Scan for the cell matching the given text and deliver its [X, Y] coordinate at center. 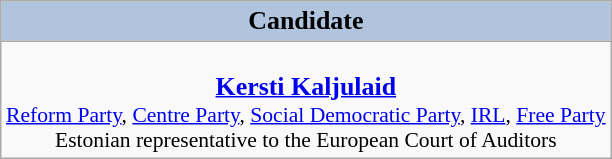
Kersti KaljulaidReform Party, Centre Party, Social Democratic Party, IRL, Free PartyEstonian representative to the European Court of Auditors [306, 100]
Candidate [306, 21]
